Extract the [X, Y] coordinate from the center of the cell holding the provided text.  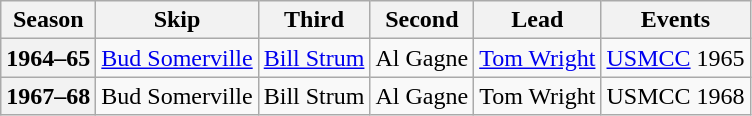
USMCC 1968 [676, 96]
Events [676, 20]
Lead [538, 20]
USMCC 1965 [676, 58]
1967–68 [48, 96]
1964–65 [48, 58]
Skip [177, 20]
Second [422, 20]
Third [314, 20]
Season [48, 20]
